Locate the cell with the specified text and output its [X, Y] center coordinate. 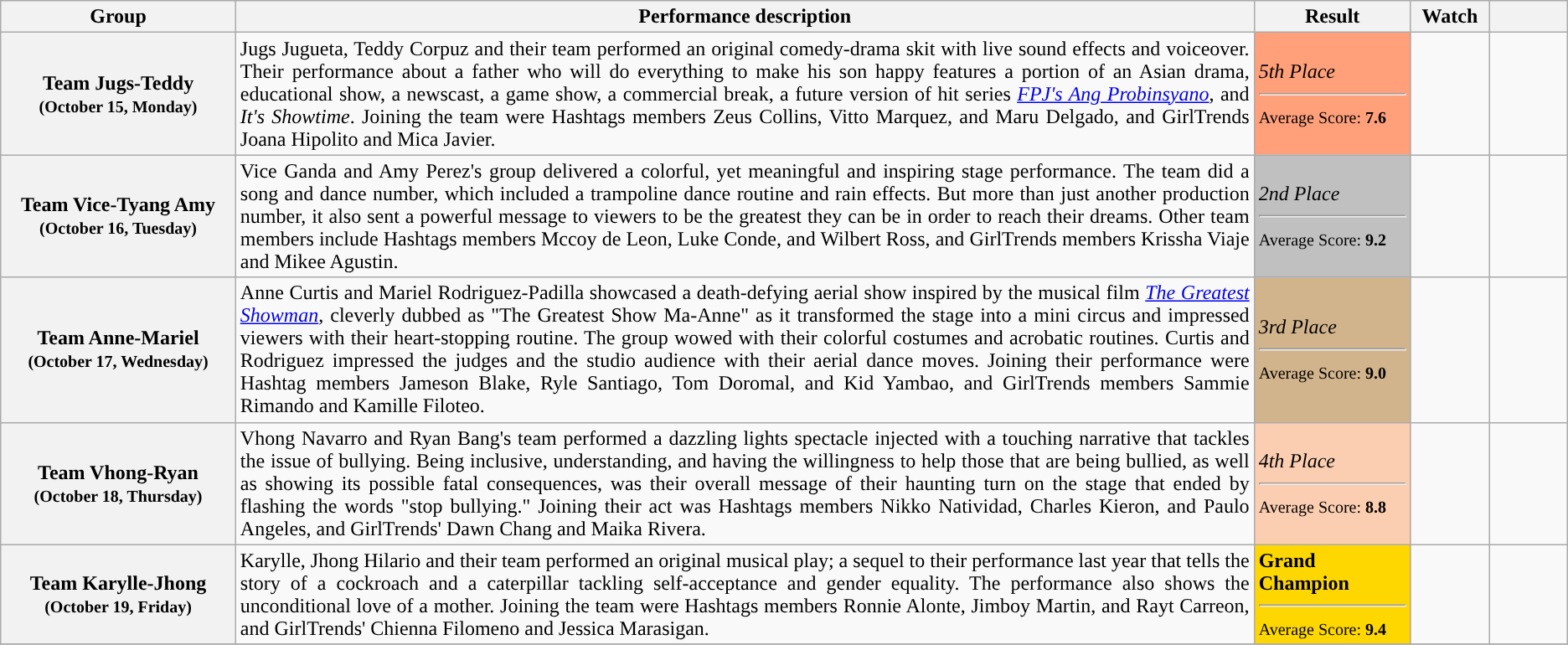
Grand ChampionAverage Score: 9.4 [1332, 595]
5th PlaceAverage Score: 7.6 [1332, 94]
Team Jugs-Teddy(October 15, Monday) [119, 94]
3rd PlaceAverage Score: 9.0 [1332, 350]
Result [1332, 17]
Performance description [745, 17]
Team Anne-Mariel(October 17, Wednesday) [119, 350]
2nd PlaceAverage Score: 9.2 [1332, 216]
Group [119, 17]
Team Vhong-Ryan(October 18, Thursday) [119, 483]
Team Vice-Tyang Amy(October 16, Tuesday) [119, 216]
Team Karylle-Jhong(October 19, Friday) [119, 595]
Watch [1450, 17]
4th PlaceAverage Score: 8.8 [1332, 483]
